Identify which cell holds the provided text, then report its (x, y) central coordinate. 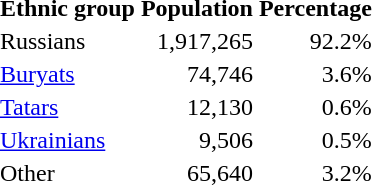
12,130 (196, 107)
9,506 (196, 141)
1,917,265 (196, 41)
74,746 (196, 75)
